Locate the cell with the specified text and output its (X, Y) center coordinate. 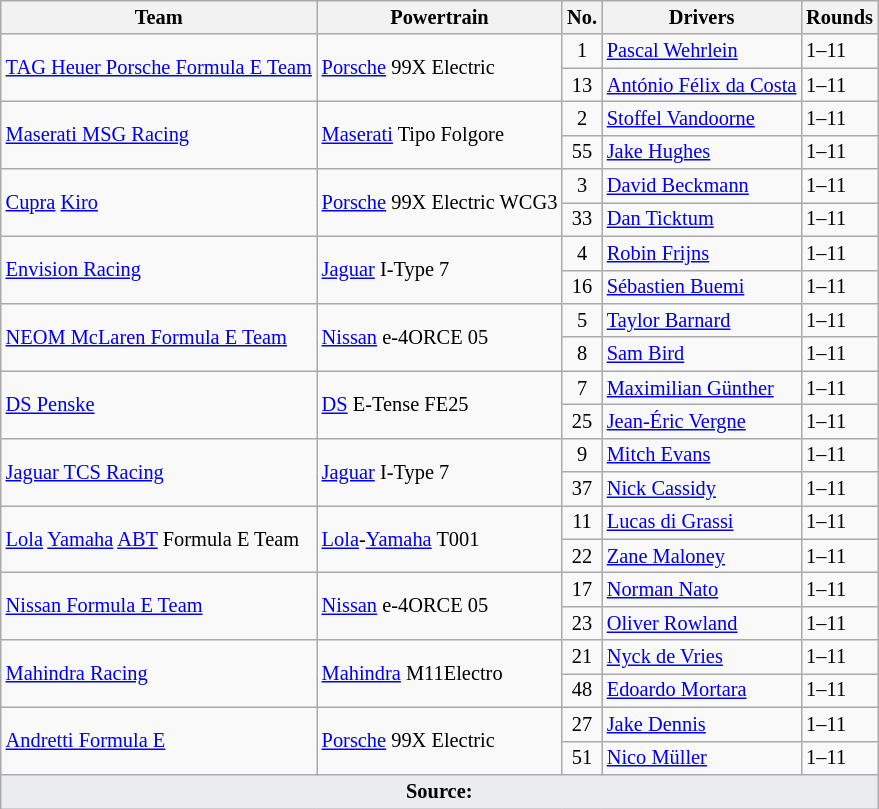
DS E-Tense FE25 (440, 404)
Jaguar TCS Racing (159, 472)
Lucas di Grassi (702, 522)
Lola Yamaha ABT Formula E Team (159, 538)
Drivers (702, 17)
Robin Frijns (702, 253)
9 (582, 455)
Norman Nato (702, 589)
Lola-Yamaha T001 (440, 538)
Maximilian Günther (702, 388)
Jake Hughes (702, 152)
Oliver Rowland (702, 623)
Envision Racing (159, 270)
Zane Maloney (702, 556)
Sébastien Buemi (702, 287)
22 (582, 556)
51 (582, 758)
Rounds (840, 17)
Jake Dennis (702, 724)
No. (582, 17)
Maserati Tipo Folgore (440, 134)
Source: (440, 791)
8 (582, 354)
4 (582, 253)
48 (582, 690)
Cupra Kiro (159, 202)
Nico Müller (702, 758)
16 (582, 287)
Edoardo Mortara (702, 690)
27 (582, 724)
Taylor Barnard (702, 320)
2 (582, 118)
Stoffel Vandoorne (702, 118)
Mitch Evans (702, 455)
3 (582, 186)
Nick Cassidy (702, 489)
13 (582, 85)
1 (582, 51)
21 (582, 657)
Dan Ticktum (702, 219)
David Beckmann (702, 186)
NEOM McLaren Formula E Team (159, 336)
25 (582, 421)
17 (582, 589)
11 (582, 522)
Maserati MSG Racing (159, 134)
DS Penske (159, 404)
Team (159, 17)
António Félix da Costa (702, 85)
Pascal Wehrlein (702, 51)
37 (582, 489)
Sam Bird (702, 354)
Jean-Éric Vergne (702, 421)
33 (582, 219)
Andretti Formula E (159, 740)
Porsche 99X Electric WCG3 (440, 202)
Powertrain (440, 17)
55 (582, 152)
Mahindra M11Electro (440, 674)
Mahindra Racing (159, 674)
TAG Heuer Porsche Formula E Team (159, 68)
Nyck de Vries (702, 657)
7 (582, 388)
5 (582, 320)
Nissan Formula E Team (159, 606)
23 (582, 623)
